Extract the [X, Y] coordinate from the center of the cell holding the provided text.  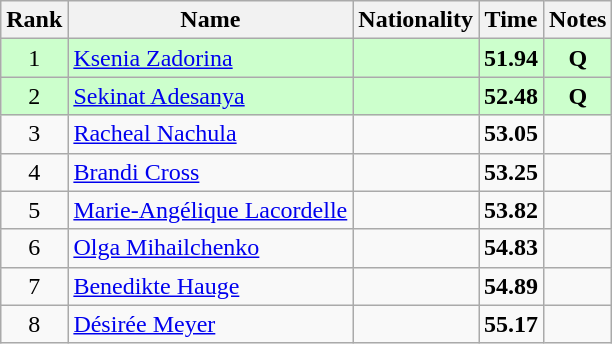
Désirée Meyer [210, 324]
Name [210, 20]
53.05 [512, 134]
Racheal Nachula [210, 134]
Ksenia Zadorina [210, 58]
Sekinat Adesanya [210, 96]
55.17 [512, 324]
Nationality [416, 20]
53.82 [512, 210]
8 [34, 324]
54.83 [512, 248]
Rank [34, 20]
2 [34, 96]
Olga Mihailchenko [210, 248]
53.25 [512, 172]
7 [34, 286]
Brandi Cross [210, 172]
3 [34, 134]
Benedikte Hauge [210, 286]
52.48 [512, 96]
6 [34, 248]
Notes [578, 20]
51.94 [512, 58]
Time [512, 20]
5 [34, 210]
Marie-Angélique Lacordelle [210, 210]
1 [34, 58]
54.89 [512, 286]
4 [34, 172]
